Provide the [x, y] coordinate of the cell's center where the given text is located.  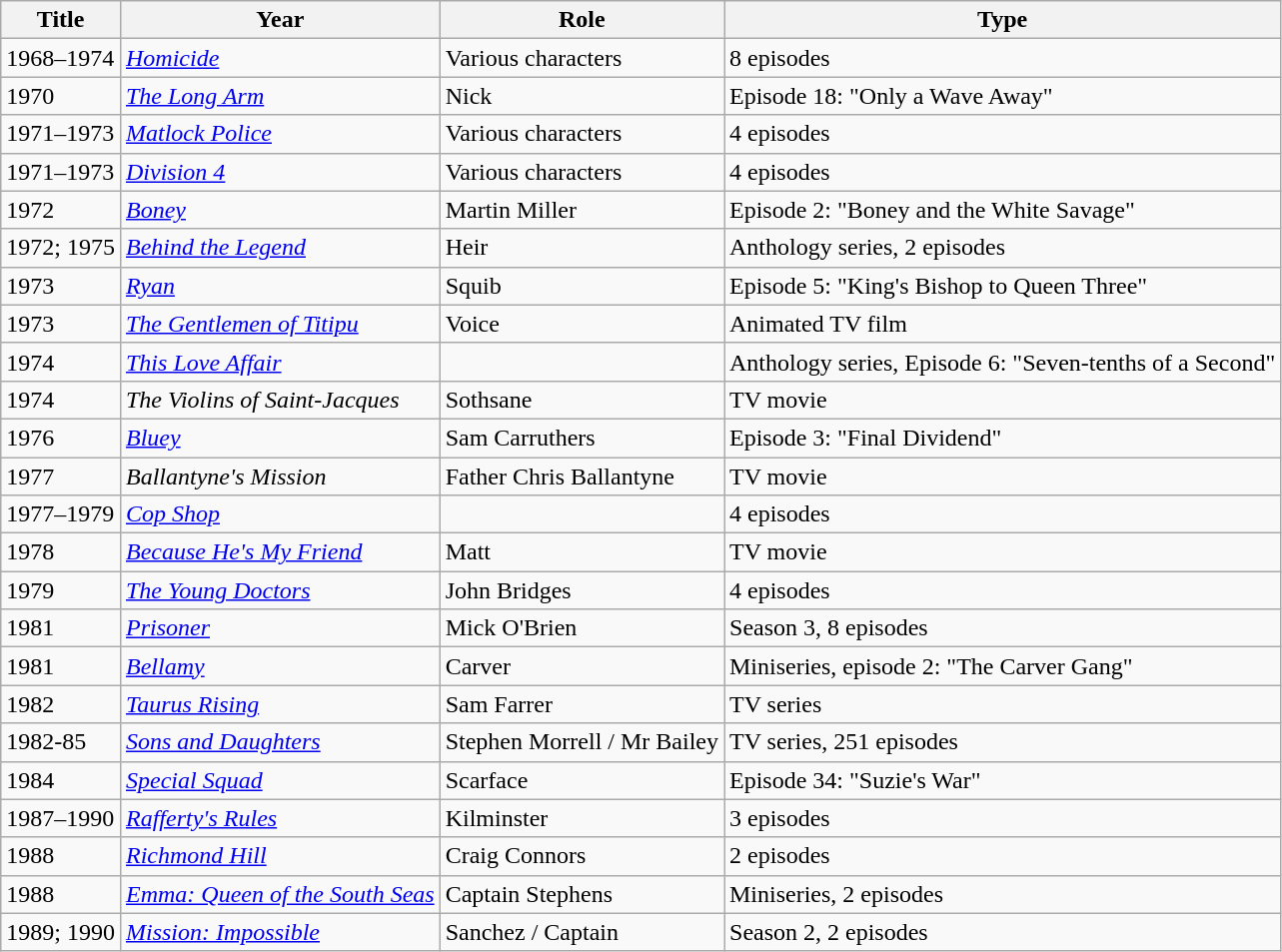
Matt [582, 552]
1977–1979 [61, 514]
Special Squad [280, 780]
Miniseries, 2 episodes [1001, 894]
Richmond Hill [280, 856]
Sothsane [582, 400]
Squib [582, 286]
Captain Stephens [582, 894]
1972 [61, 210]
Martin Miller [582, 210]
1978 [61, 552]
1976 [61, 438]
Craig Connors [582, 856]
Animated TV film [1001, 324]
8 episodes [1001, 58]
1977 [61, 476]
Episode 3: "Final Dividend" [1001, 438]
Type [1001, 20]
Sam Farrer [582, 704]
Episode 18: "Only a Wave Away" [1001, 96]
1989; 1990 [61, 932]
1982-85 [61, 742]
2 episodes [1001, 856]
Prisoner [280, 628]
Anthology series, Episode 6: "Seven-tenths of a Second" [1001, 362]
1968–1974 [61, 58]
1987–1990 [61, 818]
TV series [1001, 704]
Episode 34: "Suzie's War" [1001, 780]
1982 [61, 704]
Mick O'Brien [582, 628]
Mission: Impossible [280, 932]
Division 4 [280, 172]
Sanchez / Captain [582, 932]
Taurus Rising [280, 704]
Rafferty's Rules [280, 818]
Cop Shop [280, 514]
Nick [582, 96]
Season 3, 8 episodes [1001, 628]
Bluey [280, 438]
1970 [61, 96]
Ryan [280, 286]
Because He's My Friend [280, 552]
Sam Carruthers [582, 438]
Scarface [582, 780]
Year [280, 20]
Episode 2: "Boney and the White Savage" [1001, 210]
1972; 1975 [61, 248]
Boney [280, 210]
Ballantyne's Mission [280, 476]
The Long Arm [280, 96]
Matlock Police [280, 134]
Homicide [280, 58]
Father Chris Ballantyne [582, 476]
The Young Doctors [280, 590]
Role [582, 20]
Anthology series, 2 episodes [1001, 248]
Episode 5: "King's Bishop to Queen Three" [1001, 286]
1979 [61, 590]
Title [61, 20]
This Love Affair [280, 362]
The Violins of Saint-Jacques [280, 400]
Carver [582, 666]
Kilminster [582, 818]
John Bridges [582, 590]
Stephen Morrell / Mr Bailey [582, 742]
TV series, 251 episodes [1001, 742]
Heir [582, 248]
1984 [61, 780]
Season 2, 2 episodes [1001, 932]
The Gentlemen of Titipu [280, 324]
Behind the Legend [280, 248]
Bellamy [280, 666]
3 episodes [1001, 818]
Sons and Daughters [280, 742]
Emma: Queen of the South Seas [280, 894]
Voice [582, 324]
Miniseries, episode 2: "The Carver Gang" [1001, 666]
